Detect which cell encompasses the target text, then output its [X, Y] center coordinate. 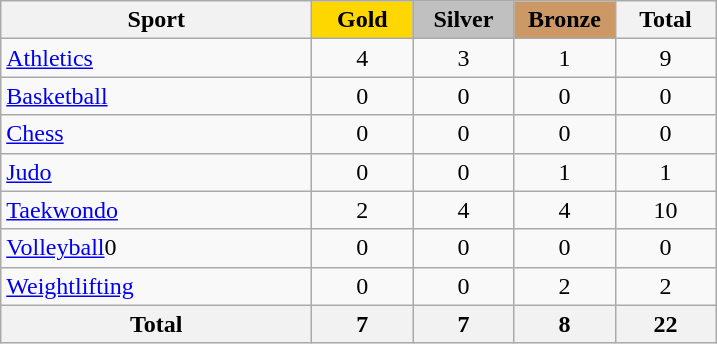
8 [564, 324]
Volleyball0 [156, 248]
Judo [156, 172]
Silver [464, 20]
Weightlifting [156, 286]
9 [666, 58]
Gold [362, 20]
Sport [156, 20]
Taekwondo [156, 210]
Athletics [156, 58]
Bronze [564, 20]
3 [464, 58]
10 [666, 210]
Basketball [156, 96]
Chess [156, 134]
22 [666, 324]
